Capture the cell that displays the provided text and extract its (x, y) central coordinate. 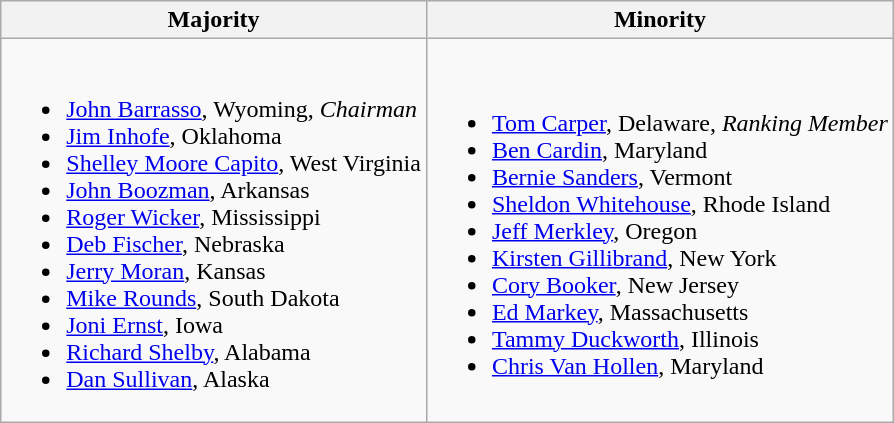
Minority (660, 20)
Majority (214, 20)
